For the text-containing cell, return its midpoint in (X, Y) coordinate format. 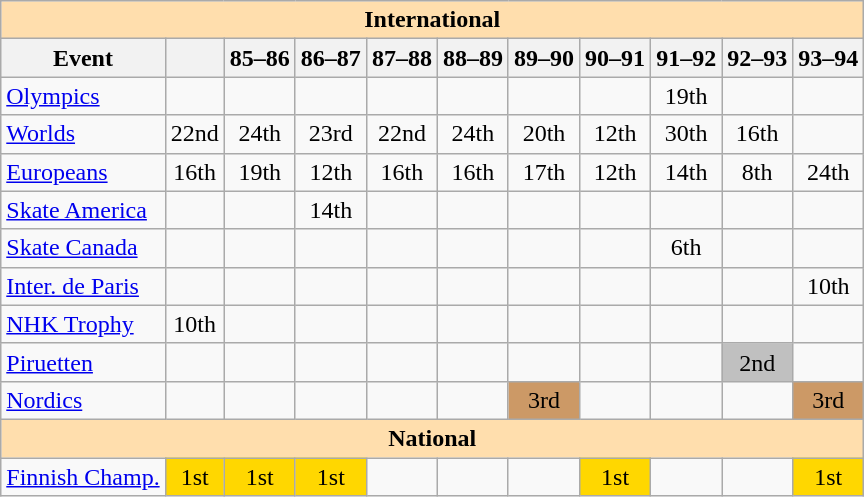
89–90 (544, 58)
National (432, 438)
Inter. de Paris (83, 286)
92–93 (758, 58)
Skate Canada (83, 248)
88–89 (472, 58)
86–87 (330, 58)
20th (544, 134)
90–91 (616, 58)
Worlds (83, 134)
Nordics (83, 400)
International (432, 20)
Event (83, 58)
Europeans (83, 172)
30th (686, 134)
6th (686, 248)
Finnish Champ. (83, 477)
Piruetten (83, 362)
91–92 (686, 58)
NHK Trophy (83, 324)
17th (544, 172)
87–88 (402, 58)
93–94 (828, 58)
Skate America (83, 210)
23rd (330, 134)
85–86 (260, 58)
2nd (758, 362)
Olympics (83, 96)
8th (758, 172)
